From the cell containing the given text, extract its center point as (X, Y) coordinate. 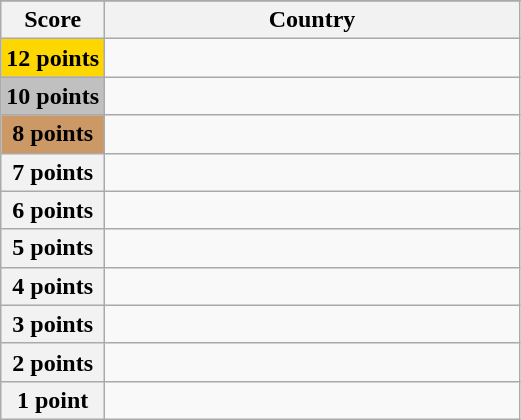
6 points (53, 210)
3 points (53, 324)
5 points (53, 248)
4 points (53, 286)
7 points (53, 172)
8 points (53, 134)
2 points (53, 362)
12 points (53, 58)
Country (312, 20)
Score (53, 20)
10 points (53, 96)
1 point (53, 400)
